Search for the cell housing the specified text and yield its (x, y) center coordinate. 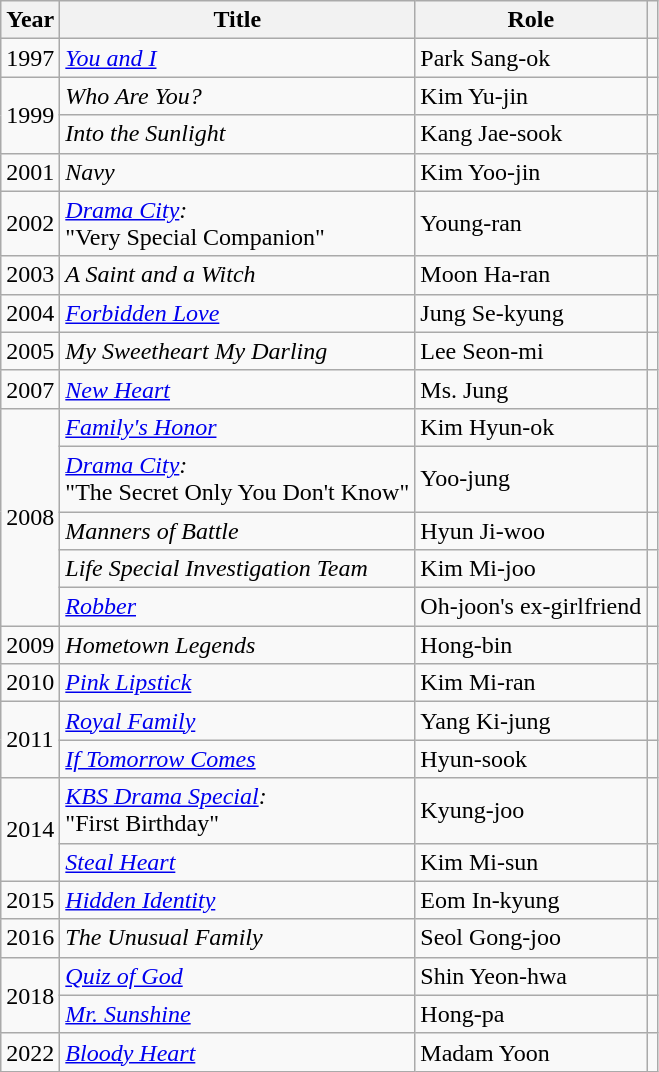
If Tomorrow Comes (238, 759)
Drama City:"Very Special Companion" (238, 224)
2009 (30, 645)
Kim Mi-ran (531, 683)
Yang Ki-jung (531, 721)
Quiz of God (238, 976)
Hyun Ji-woo (531, 531)
New Heart (238, 389)
Kim Mi-sun (531, 862)
Oh-joon's ex-girlfriend (531, 607)
Life Special Investigation Team (238, 569)
2008 (30, 516)
2011 (30, 740)
Moon Ha-ran (531, 275)
Ms. Jung (531, 389)
Family's Honor (238, 427)
Into the Sunlight (238, 134)
Kang Jae-sook (531, 134)
2004 (30, 313)
Forbidden Love (238, 313)
1997 (30, 58)
KBS Drama Special:"First Birthday" (238, 810)
1999 (30, 115)
2001 (30, 172)
2014 (30, 830)
Hong-bin (531, 645)
2003 (30, 275)
Mr. Sunshine (238, 1014)
2007 (30, 389)
Robber (238, 607)
2005 (30, 351)
Eom In-kyung (531, 900)
2022 (30, 1052)
Hometown Legends (238, 645)
Role (531, 20)
Shin Yeon-hwa (531, 976)
The Unusual Family (238, 938)
2015 (30, 900)
Kim Yu-jin (531, 96)
Young-ran (531, 224)
Hyun-sook (531, 759)
Title (238, 20)
Madam Yoon (531, 1052)
A Saint and a Witch (238, 275)
2018 (30, 995)
Jung Se-kyung (531, 313)
Kim Yoo-jin (531, 172)
Who Are You? (238, 96)
Drama City:"The Secret Only You Don't Know" (238, 478)
2010 (30, 683)
2016 (30, 938)
Year (30, 20)
Kim Hyun-ok (531, 427)
My Sweetheart My Darling (238, 351)
Hong-pa (531, 1014)
Seol Gong-joo (531, 938)
Yoo-jung (531, 478)
Pink Lipstick (238, 683)
Steal Heart (238, 862)
Lee Seon-mi (531, 351)
Royal Family (238, 721)
Bloody Heart (238, 1052)
Park Sang-ok (531, 58)
2002 (30, 224)
Navy (238, 172)
Kyung-joo (531, 810)
Manners of Battle (238, 531)
Kim Mi-joo (531, 569)
Hidden Identity (238, 900)
You and I (238, 58)
